Scan for the cell matching the given text and deliver its (X, Y) coordinate at center. 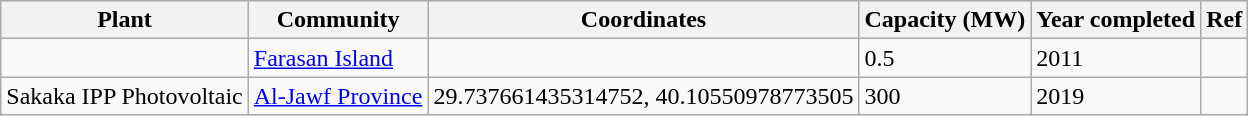
300 (945, 96)
2019 (1116, 96)
0.5 (945, 58)
Ref (1224, 20)
29.737661435314752, 40.10550978773505 (644, 96)
Sakaka IPP Photovoltaic (125, 96)
Year completed (1116, 20)
2011 (1116, 58)
Capacity (MW) (945, 20)
Al-Jawf Province (338, 96)
Farasan Island (338, 58)
Community (338, 20)
Plant (125, 20)
Coordinates (644, 20)
